Pinpoint the cell where the given text exists, returning its (x, y) midpoint coordinate. 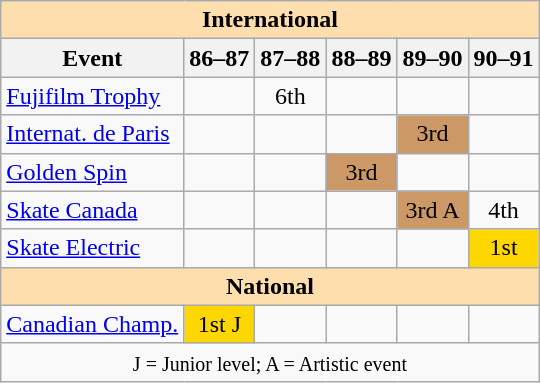
3rd A (432, 210)
Fujifilm Trophy (92, 96)
1st J (220, 324)
National (270, 286)
87–88 (290, 58)
6th (290, 96)
International (270, 20)
90–91 (504, 58)
Event (92, 58)
Skate Electric (92, 248)
Internat. de Paris (92, 134)
1st (504, 248)
89–90 (432, 58)
Golden Spin (92, 172)
88–89 (362, 58)
86–87 (220, 58)
Skate Canada (92, 210)
4th (504, 210)
Canadian Champ. (92, 324)
J = Junior level; A = Artistic event (270, 362)
